Pinpoint the cell where the given text exists, returning its [X, Y] midpoint coordinate. 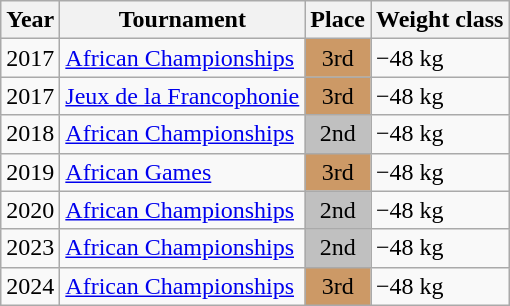
2020 [30, 210]
2018 [30, 134]
Tournament [182, 20]
Place [338, 20]
Jeux de la Francophonie [182, 96]
2019 [30, 172]
2023 [30, 248]
Year [30, 20]
Weight class [439, 20]
African Games [182, 172]
2024 [30, 286]
